Identify which cell holds the provided text, then report its [x, y] central coordinate. 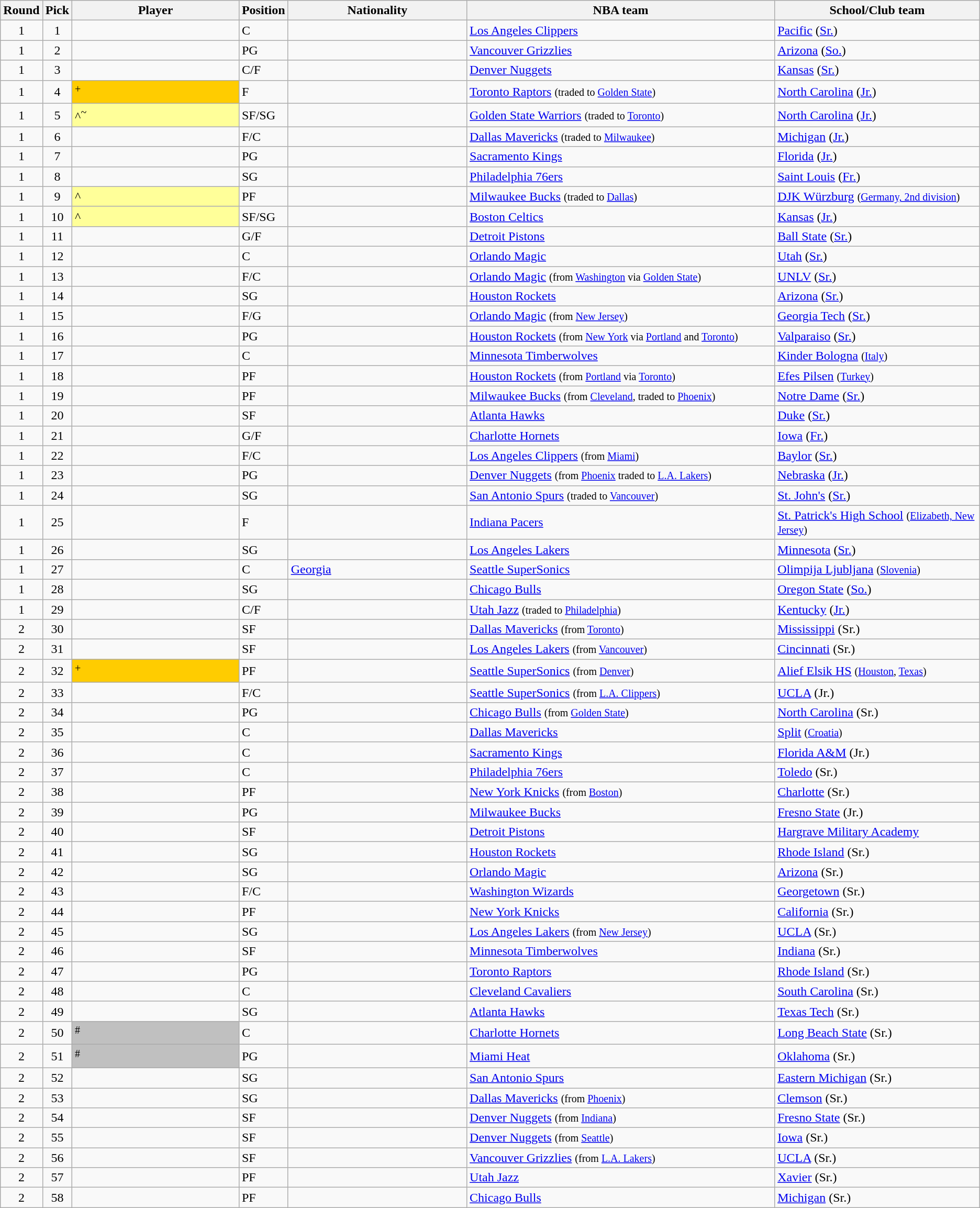
48 [57, 991]
44 [57, 912]
Florida (Jr.) [877, 157]
Kentucky (Jr.) [877, 609]
DJK Würzburg (Germany, 2nd division) [877, 196]
San Antonio Spurs (traded to Vancouver) [621, 495]
Vancouver Grizzlies (from L.A. Lakers) [621, 1158]
F/G [263, 316]
Nebraska (Jr.) [877, 475]
Kinder Bologna (Italy) [877, 356]
Baylor (Sr.) [877, 456]
8 [57, 176]
Olimpija Ljubljana (Slovenia) [877, 569]
55 [57, 1138]
New York Knicks [621, 912]
Seattle SuperSonics (from L.A. Clippers) [621, 692]
Indiana Pacers [621, 523]
Kansas (Jr.) [877, 216]
Chicago Bulls (from Golden State) [621, 712]
52 [57, 1078]
Michigan (Sr.) [877, 1198]
15 [57, 316]
Eastern Michigan (Sr.) [877, 1078]
Georgetown (Sr.) [877, 892]
11 [57, 236]
UCLA (Jr.) [877, 692]
32 [57, 671]
Alief Elsik HS (Houston, Texas) [877, 671]
23 [57, 475]
Washington Wizards [621, 892]
Georgia Tech (Sr.) [877, 316]
Dallas Mavericks [621, 732]
Houston Rockets (from New York via Portland and Toronto) [621, 336]
51 [57, 1057]
7 [57, 157]
Golden State Warriors (traded to Toronto) [621, 115]
18 [57, 376]
56 [57, 1158]
45 [57, 932]
34 [57, 712]
41 [57, 852]
Florida A&M (Jr.) [877, 752]
Georgia [377, 569]
33 [57, 692]
Denver Nuggets [621, 70]
Michigan (Jr.) [877, 137]
Efes Pilsen (Turkey) [877, 376]
Oklahoma (Sr.) [877, 1057]
24 [57, 495]
31 [57, 649]
Iowa (Sr.) [877, 1138]
43 [57, 892]
Seattle SuperSonics [621, 569]
10 [57, 216]
Milwaukee Bucks (from Cleveland, traded to Phoenix) [621, 396]
40 [57, 832]
Minnesota (Sr.) [877, 549]
Seattle SuperSonics (from Denver) [621, 671]
Pacific (Sr.) [877, 30]
Toronto Raptors (traded to Golden State) [621, 92]
57 [57, 1178]
30 [57, 629]
58 [57, 1198]
Split (Croatia) [877, 732]
29 [57, 609]
37 [57, 772]
Long Beach State (Sr.) [877, 1033]
46 [57, 951]
Los Angeles Clippers (from Miami) [621, 456]
Position [263, 10]
19 [57, 396]
New York Knicks (from Boston) [621, 792]
UNLV (Sr.) [877, 276]
Los Angeles Clippers [621, 30]
Charlotte (Sr.) [877, 792]
Milwaukee Bucks (traded to Dallas) [621, 196]
Toledo (Sr.) [877, 772]
3 [57, 70]
Hargrave Military Academy [877, 832]
50 [57, 1033]
Oregon State (So.) [877, 589]
42 [57, 872]
9 [57, 196]
Clemson (Sr.) [877, 1098]
Miami Heat [621, 1057]
Indiana (Sr.) [877, 951]
22 [57, 456]
5 [57, 115]
Valparaiso (Sr.) [877, 336]
Round [21, 10]
Iowa (Fr.) [877, 436]
Arizona (So.) [877, 50]
Fresno State (Jr.) [877, 812]
^~ [156, 115]
27 [57, 569]
20 [57, 416]
Toronto Raptors [621, 971]
St. John's (Sr.) [877, 495]
Boston Celtics [621, 216]
School/Club team [877, 10]
14 [57, 296]
Denver Nuggets (from Seattle) [621, 1138]
Orlando Magic (from Washington via Golden State) [621, 276]
St. Patrick's High School (Elizabeth, New Jersey) [877, 523]
Dallas Mavericks (from Toronto) [621, 629]
49 [57, 1011]
North Carolina (Sr.) [877, 712]
38 [57, 792]
Milwaukee Bucks [621, 812]
Orlando Magic (from New Jersey) [621, 316]
Utah (Sr.) [877, 256]
12 [57, 256]
Los Angeles Lakers (from New Jersey) [621, 932]
NBA team [621, 10]
Dallas Mavericks (traded to Milwaukee) [621, 137]
6 [57, 137]
Denver Nuggets (from Indiana) [621, 1118]
4 [57, 92]
Saint Louis (Fr.) [877, 176]
Ball State (Sr.) [877, 236]
39 [57, 812]
47 [57, 971]
San Antonio Spurs [621, 1078]
Utah Jazz [621, 1178]
17 [57, 356]
Player [156, 10]
Fresno State (Sr.) [877, 1118]
28 [57, 589]
Duke (Sr.) [877, 416]
53 [57, 1098]
36 [57, 752]
Cincinnati (Sr.) [877, 649]
Kansas (Sr.) [877, 70]
54 [57, 1118]
25 [57, 523]
Nationality [377, 10]
South Carolina (Sr.) [877, 991]
Cleveland Cavaliers [621, 991]
13 [57, 276]
Vancouver Grizzlies [621, 50]
California (Sr.) [877, 912]
Los Angeles Lakers [621, 549]
Mississippi (Sr.) [877, 629]
Texas Tech (Sr.) [877, 1011]
Houston Rockets (from Portland via Toronto) [621, 376]
Utah Jazz (traded to Philadelphia) [621, 609]
26 [57, 549]
Denver Nuggets (from Phoenix traded to L.A. Lakers) [621, 475]
16 [57, 336]
Los Angeles Lakers (from Vancouver) [621, 649]
35 [57, 732]
21 [57, 436]
Pick [57, 10]
Xavier (Sr.) [877, 1178]
Dallas Mavericks (from Phoenix) [621, 1098]
Notre Dame (Sr.) [877, 396]
